Return the [x, y] coordinate for the center point of the cell that contains the specified text.  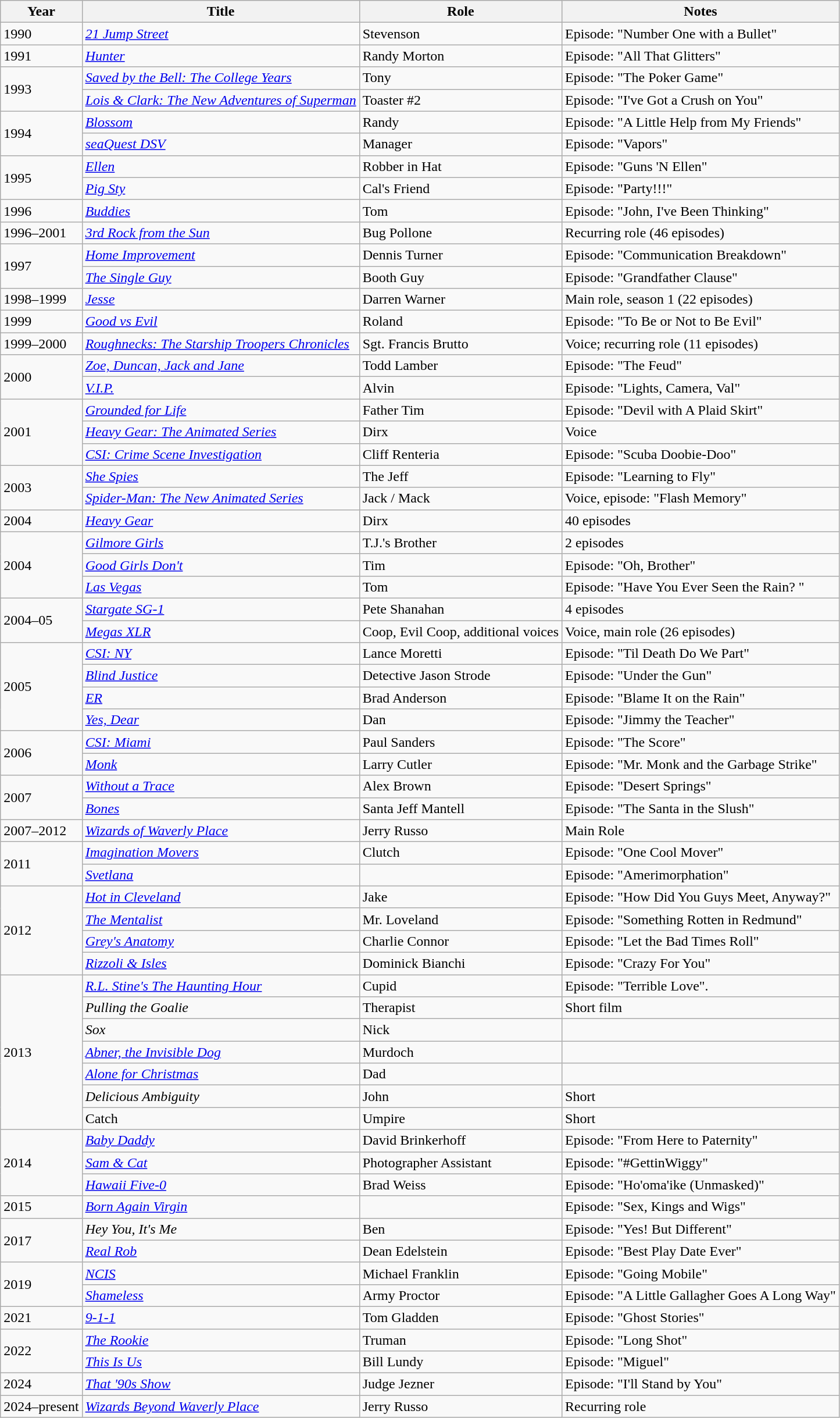
Alone for Christmas [221, 1074]
R.L. Stine's The Haunting Hour [221, 986]
Saved by the Bell: The College Years [221, 78]
Episode: "A Little Gallagher Goes A Long Way" [701, 1295]
2015 [41, 1207]
1993 [41, 89]
2 episodes [701, 543]
Episode: "Blame It on the Rain" [701, 698]
Voice, episode: "Flash Memory" [701, 498]
Voice, main role (26 episodes) [701, 631]
4 episodes [701, 609]
Toaster #2 [460, 100]
Truman [460, 1339]
Bones [221, 808]
Randy Morton [460, 56]
Episode: "Long Shot" [701, 1339]
2022 [41, 1351]
Episode: "How Did You Guys Meet, Anyway?" [701, 897]
2019 [41, 1284]
Dennis Turner [460, 255]
Episode: "Ho'oma'ike (Unmasked)" [701, 1185]
Dad [460, 1074]
Blossom [221, 122]
2000 [41, 377]
Cal's Friend [460, 188]
This Is Us [221, 1362]
Episode: "Guns 'N Ellen" [701, 166]
Episode: "Jimmy the Teacher" [701, 720]
Episode: "Til Death Do We Part" [701, 654]
2004–05 [41, 620]
Brad Anderson [460, 698]
Detective Jason Strode [460, 676]
Episode: "#GettinWiggy" [701, 1163]
Spider-Man: The New Animated Series [221, 498]
2007 [41, 797]
Episode: "The Santa in the Slush" [701, 808]
Episode: "The Feud" [701, 366]
Brad Weiss [460, 1185]
Lois & Clark: The New Adventures of Superman [221, 100]
Alex Brown [460, 786]
Episode: "All That Glitters" [701, 56]
Shameless [221, 1295]
Episode: "I'll Stand by You" [701, 1384]
Wizards Beyond Waverly Place [221, 1406]
Sam & Cat [221, 1163]
seaQuest DSV [221, 144]
Notes [701, 12]
T.J.'s Brother [460, 543]
Svetlana [221, 875]
2021 [41, 1317]
1990 [41, 34]
Charlie Connor [460, 941]
Yes, Dear [221, 720]
1996 [41, 211]
Episode: "A Little Help from My Friends" [701, 122]
Dan [460, 720]
Grounded for Life [221, 410]
Imagination Movers [221, 853]
Gilmore Girls [221, 543]
NCIS [221, 1273]
Episode: "Miguel" [701, 1362]
Good vs Evil [221, 322]
2005 [41, 687]
The Rookie [221, 1339]
Abner, the Invisible Dog [221, 1052]
Darren Warner [460, 300]
Rizzoli & Isles [221, 963]
3rd Rock from the Sun [221, 233]
Born Again Virgin [221, 1207]
Cliff Renteria [460, 454]
2024–present [41, 1406]
The Mentalist [221, 919]
Episode: "Oh, Brother" [701, 565]
Episode: "Grandfather Clause" [701, 277]
Hunter [221, 56]
Stevenson [460, 34]
Dean Edelstein [460, 1251]
Megas XLR [221, 631]
Jack / Mack [460, 498]
2024 [41, 1384]
1999 [41, 322]
Episode: "Mr. Monk and the Garbage Strike" [701, 764]
Todd Lamber [460, 366]
Heavy Gear: The Animated Series [221, 432]
Delicious Ambiguity [221, 1096]
Title [221, 12]
Episode: "Devil with A Plaid Skirt" [701, 410]
Therapist [460, 1008]
Episode: "Learning to Fly" [701, 476]
Recurring role [701, 1406]
Ellen [221, 166]
2007–2012 [41, 831]
Roughnecks: The Starship Troopers Chronicles [221, 344]
Coop, Evil Coop, additional voices [460, 631]
2006 [41, 753]
Hot in Cleveland [221, 897]
Zoe, Duncan, Jack and Jane [221, 366]
2003 [41, 487]
Episode: "The Poker Game" [701, 78]
21 Jump Street [221, 34]
Episode: "Party!!!" [701, 188]
CSI: NY [221, 654]
40 episodes [701, 521]
Episode: "Lights, Camera, Val" [701, 388]
Santa Jeff Mantell [460, 808]
Episode: "Something Rotten in Redmund" [701, 919]
The Single Guy [221, 277]
Photographer Assistant [460, 1163]
Episode: "Going Mobile" [701, 1273]
Blind Justice [221, 676]
Buddies [221, 211]
Episode: "Desert Springs" [701, 786]
Episode: "One Cool Mover" [701, 853]
Voice [701, 432]
Main Role [701, 831]
Episode: "I've Got a Crush on You" [701, 100]
Jake [460, 897]
Robber in Hat [460, 166]
Michael Franklin [460, 1273]
Home Improvement [221, 255]
Grey's Anatomy [221, 941]
Episode: "Scuba Doobie-Doo" [701, 454]
CSI: Miami [221, 742]
Real Rob [221, 1251]
Tim [460, 565]
Sox [221, 1030]
1995 [41, 177]
Episode: "Amerimorphation" [701, 875]
Episode: "Vapors" [701, 144]
Randy [460, 122]
Las Vegas [221, 587]
Nick [460, 1030]
Voice; recurring role (11 episodes) [701, 344]
2014 [41, 1163]
Catch [221, 1118]
Episode: "From Here to Paternity" [701, 1141]
She Spies [221, 476]
Manager [460, 144]
Episode: "Have You Ever Seen the Rain? " [701, 587]
Cupid [460, 986]
Episode: "Sex, Kings and Wigs" [701, 1207]
Jesse [221, 300]
That '90s Show [221, 1384]
Judge Jezner [460, 1384]
David Brinkerhoff [460, 1141]
Bill Lundy [460, 1362]
Umpire [460, 1118]
Roland [460, 322]
Episode: "To Be or Not to Be Evil" [701, 322]
Booth Guy [460, 277]
Ben [460, 1229]
Pete Shanahan [460, 609]
Murdoch [460, 1052]
Episode: "Under the Gun" [701, 676]
1994 [41, 133]
Short film [701, 1008]
Without a Trace [221, 786]
2017 [41, 1240]
2001 [41, 432]
Role [460, 12]
Episode: "Let the Bad Times Roll" [701, 941]
9-1-1 [221, 1317]
Pig Sty [221, 188]
Larry Cutler [460, 764]
1996–2001 [41, 233]
Year [41, 12]
Bug Pollone [460, 233]
Episode: "John, I've Been Thinking" [701, 211]
ER [221, 698]
Pulling the Goalie [221, 1008]
1991 [41, 56]
Monk [221, 764]
Episode: "Communication Breakdown" [701, 255]
1997 [41, 266]
Dominick Bianchi [460, 963]
Baby Daddy [221, 1141]
2012 [41, 930]
Army Proctor [460, 1295]
Father Tim [460, 410]
Alvin [460, 388]
Episode: "Ghost Stories" [701, 1317]
Sgt. Francis Brutto [460, 344]
2011 [41, 864]
Paul Sanders [460, 742]
Wizards of Waverly Place [221, 831]
Episode: "Yes! But Different" [701, 1229]
Hawaii Five-0 [221, 1185]
Hey You, It's Me [221, 1229]
1999–2000 [41, 344]
Main role, season 1 (22 episodes) [701, 300]
Episode: "Terrible Love". [701, 986]
V.I.P. [221, 388]
Recurring role (46 episodes) [701, 233]
Clutch [460, 853]
Good Girls Don't [221, 565]
John [460, 1096]
Episode: "Best Play Date Ever" [701, 1251]
Mr. Loveland [460, 919]
Stargate SG-1 [221, 609]
2013 [41, 1052]
Tom Gladden [460, 1317]
The Jeff [460, 476]
1998–1999 [41, 300]
Lance Moretti [460, 654]
Episode: "The Score" [701, 742]
Tony [460, 78]
Episode: "Crazy For You" [701, 963]
CSI: Crime Scene Investigation [221, 454]
Heavy Gear [221, 521]
Episode: "Number One with a Bullet" [701, 34]
